For the text-containing cell, return its midpoint in [X, Y] coordinate format. 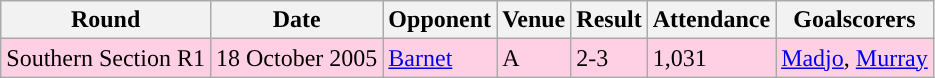
Goalscorers [855, 20]
18 October 2005 [296, 58]
Attendance [711, 20]
Opponent [440, 20]
Date [296, 20]
A [534, 58]
Round [106, 20]
Venue [534, 20]
Madjo, Murray [855, 58]
Barnet [440, 58]
Result [609, 20]
1,031 [711, 58]
2-3 [609, 58]
Southern Section R1 [106, 58]
